Scan for the cell matching the given text and deliver its (X, Y) coordinate at center. 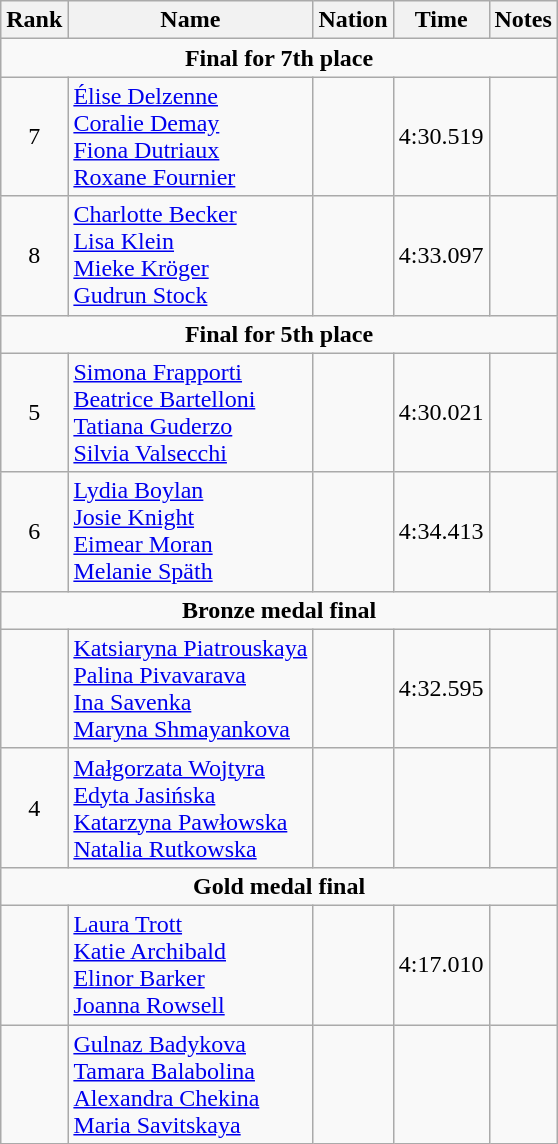
Gold medal final (280, 886)
Rank (34, 20)
4:30.519 (441, 136)
4:34.413 (441, 532)
Laura TrottKatie ArchibaldElinor BarkerJoanna Rowsell (190, 964)
4:30.021 (441, 412)
Final for 5th place (280, 334)
8 (34, 256)
Élise DelzenneCoralie DemayFiona DutriauxRoxane Fournier (190, 136)
Lydia BoylanJosie KnightEimear MoranMelanie Späth (190, 532)
Nation (353, 20)
Małgorzata WojtyraEdyta JasińskaKatarzyna PawłowskaNatalia Rutkowska (190, 808)
Katsiaryna PiatrouskayaPalina PivavaravaIna SavenkaMaryna Shmayankova (190, 688)
7 (34, 136)
Gulnaz BadykovaTamara BalabolinaAlexandra ChekinaMaria Savitskaya (190, 1084)
Time (441, 20)
4:17.010 (441, 964)
6 (34, 532)
Notes (523, 20)
4:32.595 (441, 688)
Charlotte BeckerLisa KleinMieke KrögerGudrun Stock (190, 256)
5 (34, 412)
Simona FrapportiBeatrice BartelloniTatiana GuderzoSilvia Valsecchi (190, 412)
4:33.097 (441, 256)
Bronze medal final (280, 610)
4 (34, 808)
Final for 7th place (280, 58)
Name (190, 20)
